From the cell containing the given text, extract its center point as (x, y) coordinate. 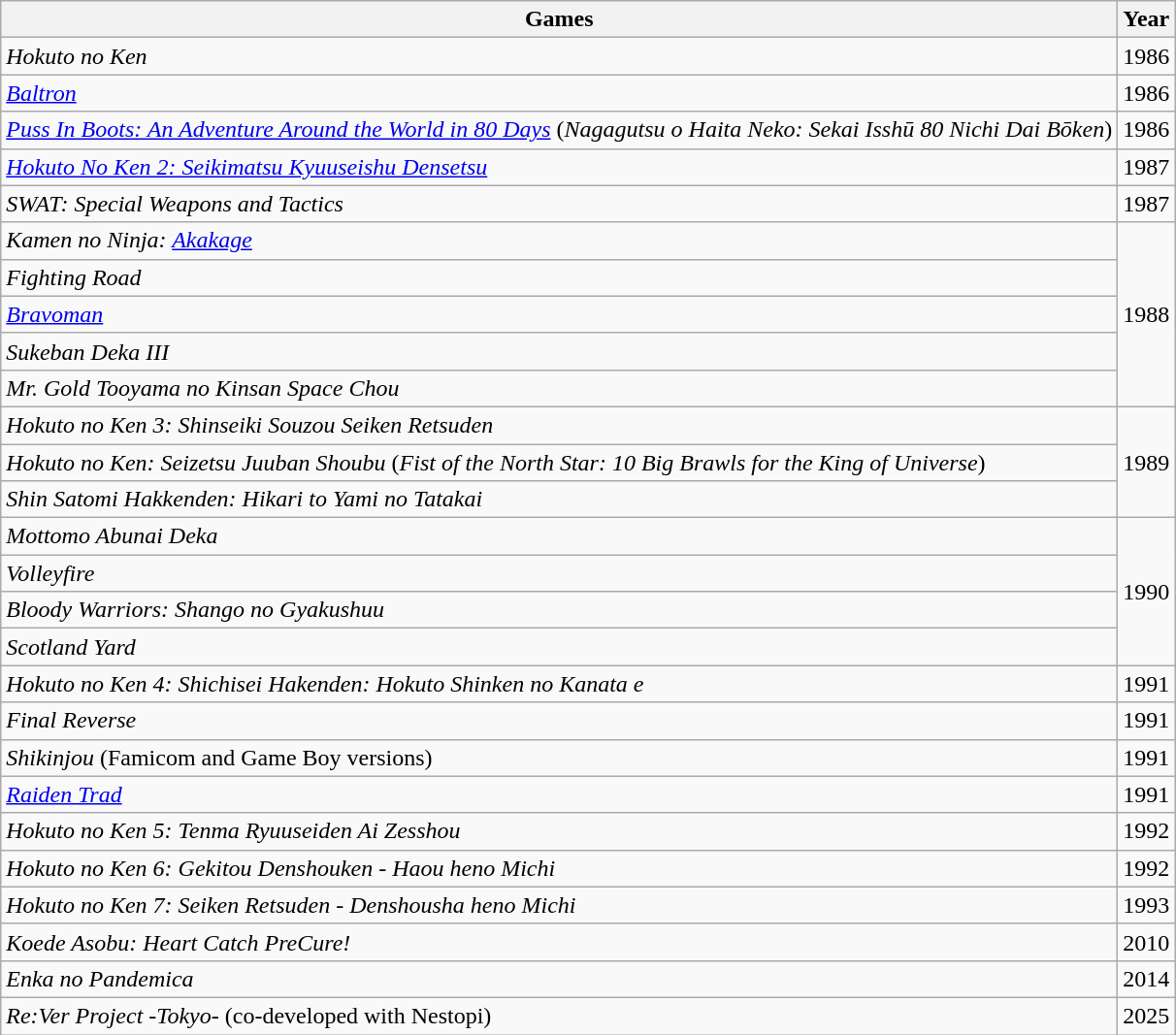
Volleyfire (559, 573)
Hokuto no Ken 7: Seiken Retsuden - Denshousha heno Michi (559, 905)
Re:Ver Project -Tokyo- (co-developed with Nestopi) (559, 1016)
Hokuto no Ken 4: Shichisei Hakenden: Hokuto Shinken no Kanata e (559, 684)
Shin Satomi Hakkenden: Hikari to Yami no Tatakai (559, 500)
Bravoman (559, 314)
2010 (1147, 942)
Koede Asobu: Heart Catch PreCure! (559, 942)
1990 (1147, 592)
Hokuto No Ken 2: Seikimatsu Kyuuseishu Densetsu (559, 167)
Sukeban Deka III (559, 351)
Hokuto no Ken 6: Gekitou Denshouken - Haou heno Michi (559, 868)
Baltron (559, 93)
2025 (1147, 1016)
1989 (1147, 462)
Mr. Gold Tooyama no Kinsan Space Chou (559, 388)
Puss In Boots: An Adventure Around the World in 80 Days (Nagagutsu o Haita Neko: Sekai Isshū 80 Nichi Dai Bōken) (559, 130)
Kamen no Ninja: Akakage (559, 241)
Hokuto no Ken 3: Shinseiki Souzou Seiken Retsuden (559, 425)
Games (559, 19)
1988 (1147, 314)
Raiden Trad (559, 794)
Enka no Pandemica (559, 979)
2014 (1147, 979)
Fighting Road (559, 277)
Bloody Warriors: Shango no Gyakushuu (559, 610)
1993 (1147, 905)
Hokuto no Ken (559, 56)
Mottomo Abunai Deka (559, 536)
Shikinjou (Famicom and Game Boy versions) (559, 758)
Year (1147, 19)
Final Reverse (559, 721)
Scotland Yard (559, 647)
Hokuto no Ken 5: Tenma Ryuuseiden Ai Zesshou (559, 831)
Hokuto no Ken: Seizetsu Juuban Shoubu (Fist of the North Star: 10 Big Brawls for the King of Universe) (559, 463)
SWAT: Special Weapons and Tactics (559, 204)
